Pinpoint the cell where the given text exists, returning its (x, y) midpoint coordinate. 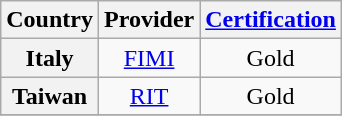
Taiwan (50, 96)
Italy (50, 58)
RIT (148, 96)
Country (50, 20)
Certification (271, 20)
Provider (148, 20)
FIMI (148, 58)
